Find where the given text appears and provide that cell's center as (x, y) coordinate. 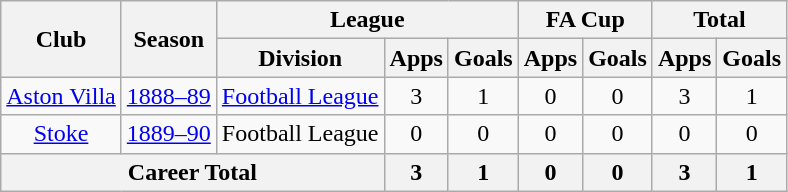
Stoke (62, 134)
Career Total (192, 172)
League (367, 20)
Division (300, 58)
Club (62, 39)
Season (168, 39)
FA Cup (585, 20)
1888–89 (168, 96)
Total (719, 20)
Aston Villa (62, 96)
1889–90 (168, 134)
